Provide the (x, y) coordinate of the cell's center where the given text is located.  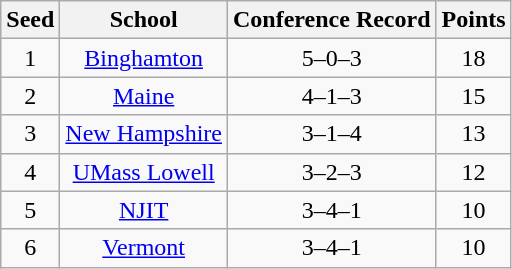
NJIT (144, 210)
New Hampshire (144, 134)
12 (474, 172)
Points (474, 20)
2 (30, 96)
4–1–3 (332, 96)
18 (474, 58)
3–2–3 (332, 172)
1 (30, 58)
3 (30, 134)
15 (474, 96)
3–1–4 (332, 134)
Seed (30, 20)
5 (30, 210)
5–0–3 (332, 58)
UMass Lowell (144, 172)
6 (30, 248)
Binghamton (144, 58)
4 (30, 172)
Conference Record (332, 20)
Maine (144, 96)
School (144, 20)
Vermont (144, 248)
13 (474, 134)
